From the cell containing the given text, extract its center point as [X, Y] coordinate. 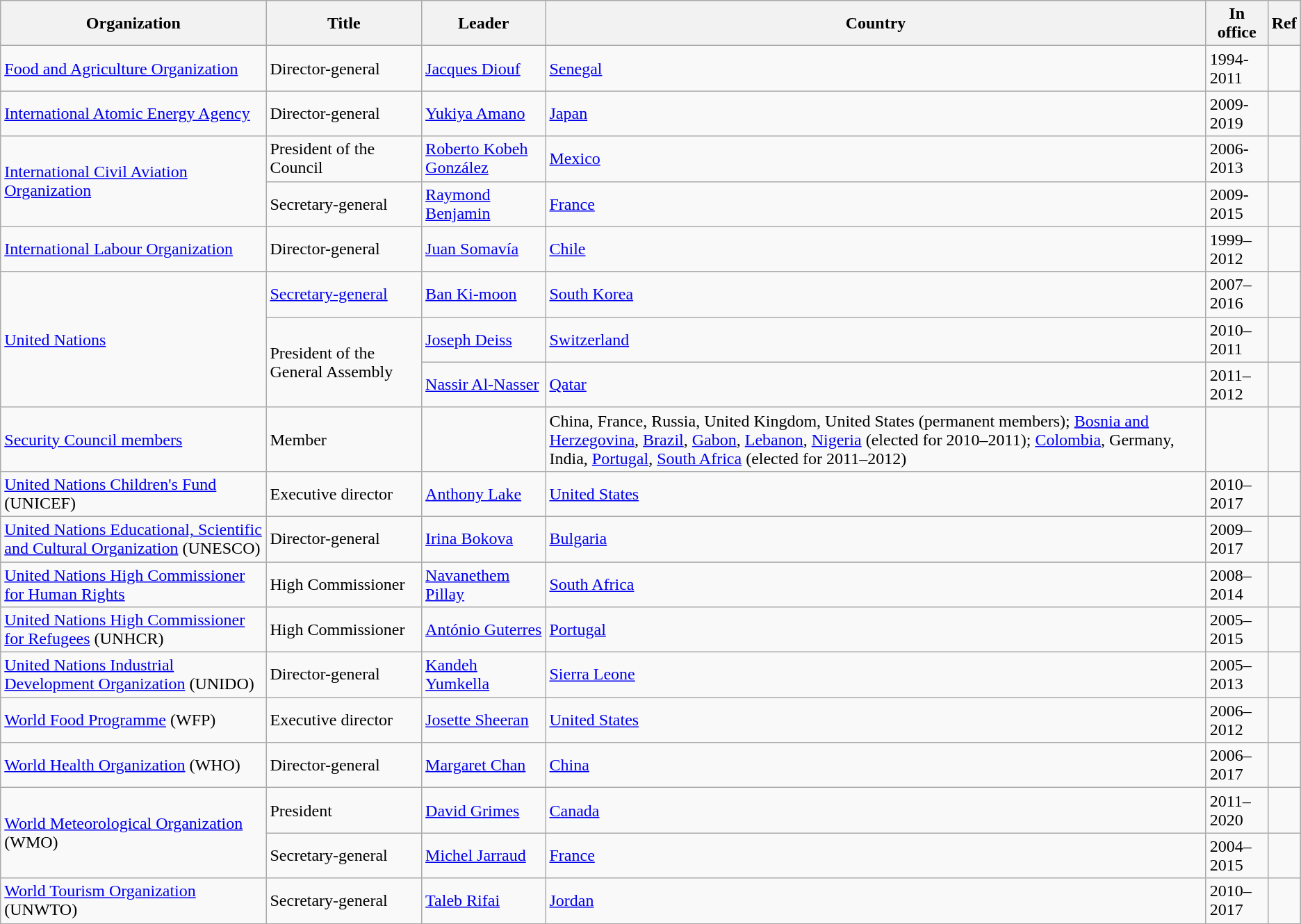
Switzerland [876, 339]
Leader [484, 24]
Ref [1284, 24]
Japan [876, 114]
Margaret Chan [484, 766]
Navanethem Pillay [484, 584]
Senegal [876, 68]
Organization [133, 24]
Canada [876, 810]
President of the General Assembly [344, 362]
Portugal [876, 629]
2006–2017 [1237, 766]
United Nations Industrial Development Organization (UNIDO) [133, 675]
2005–2015 [1237, 629]
Taleb Rifai [484, 900]
Bulgaria [876, 539]
2009–2017 [1237, 539]
Anthony Lake [484, 493]
1999–2012 [1237, 249]
United Nations [133, 339]
South Korea [876, 295]
World Health Organization (WHO) [133, 766]
In office [1237, 24]
2010–2011 [1237, 339]
United Nations High Commissioner for Human Rights [133, 584]
World Food Programme (WFP) [133, 720]
International Labour Organization [133, 249]
2009-2015 [1237, 204]
Security Council members [133, 439]
Jacques Diouf [484, 68]
Mexico [876, 158]
David Grimes [484, 810]
2007–2016 [1237, 295]
Food and Agriculture Organization [133, 68]
United Nations Educational, Scientific and Cultural Organization (UNESCO) [133, 539]
Member [344, 439]
2011–2012 [1237, 385]
2006–2012 [1237, 720]
Country [876, 24]
Raymond Benjamin [484, 204]
Irina Bokova [484, 539]
Title [344, 24]
Juan Somavía [484, 249]
2006-2013 [1237, 158]
Kandeh Yumkella [484, 675]
2011–2020 [1237, 810]
International Civil Aviation Organization [133, 181]
2009-2019 [1237, 114]
China [876, 766]
United Nations High Commissioner for Refugees (UNHCR) [133, 629]
World Tourism Organization (UNWTO) [133, 900]
2008–2014 [1237, 584]
Jordan [876, 900]
1994-2011 [1237, 68]
Michel Jarraud [484, 856]
Nassir Al-Nasser [484, 385]
International Atomic Energy Agency [133, 114]
Joseph Deiss [484, 339]
Roberto Kobeh González [484, 158]
Josette Sheeran [484, 720]
President [344, 810]
President of the Council [344, 158]
Ban Ki-moon [484, 295]
World Meteorological Organization (WMO) [133, 833]
Yukiya Amano [484, 114]
United Nations Children's Fund (UNICEF) [133, 493]
Chile [876, 249]
Sierra Leone [876, 675]
2005–2013 [1237, 675]
António Guterres [484, 629]
2004–2015 [1237, 856]
Qatar [876, 385]
South Africa [876, 584]
